Pinpoint the cell where the given text exists, returning its (x, y) midpoint coordinate. 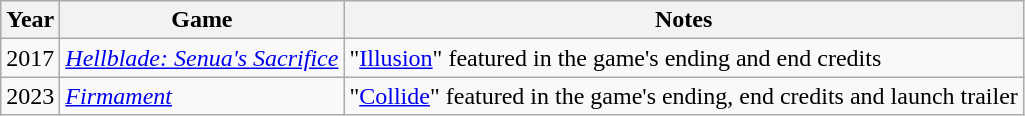
"Collide" featured in the game's ending, end credits and launch trailer (684, 96)
Year (30, 20)
"Illusion" featured in the game's ending and end credits (684, 58)
Hellblade: Senua's Sacrifice (202, 58)
Game (202, 20)
2017 (30, 58)
Notes (684, 20)
2023 (30, 96)
Firmament (202, 96)
